Return the (X, Y) coordinate for the center point of the cell that contains the specified text.  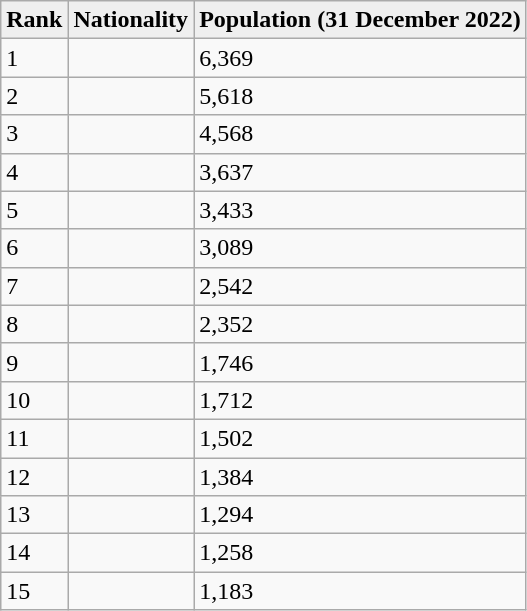
2 (34, 96)
3 (34, 134)
8 (34, 324)
Nationality (131, 20)
4,568 (360, 134)
7 (34, 286)
1,183 (360, 591)
4 (34, 172)
1,384 (360, 477)
11 (34, 438)
14 (34, 553)
2,542 (360, 286)
5 (34, 210)
12 (34, 477)
6,369 (360, 58)
1,294 (360, 515)
2,352 (360, 324)
9 (34, 362)
13 (34, 515)
Rank (34, 20)
5,618 (360, 96)
10 (34, 400)
3,433 (360, 210)
1 (34, 58)
3,637 (360, 172)
6 (34, 248)
15 (34, 591)
1,712 (360, 400)
3,089 (360, 248)
Population (31 December 2022) (360, 20)
1,746 (360, 362)
1,258 (360, 553)
1,502 (360, 438)
